Output the [x, y] coordinate of the center of the cell containing the given text.  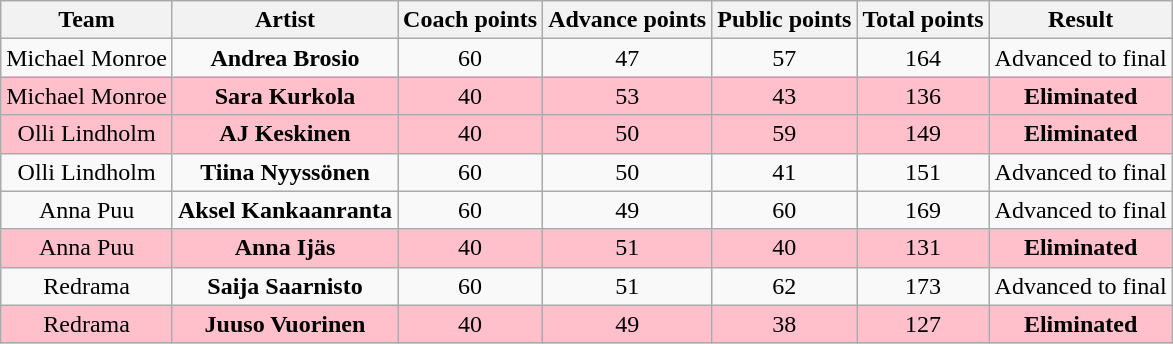
Advance points [628, 20]
136 [923, 96]
Saija Saarnisto [284, 286]
53 [628, 96]
Team [87, 20]
Artist [284, 20]
131 [923, 248]
169 [923, 210]
62 [784, 286]
Anna Ijäs [284, 248]
Tiina Nyyssönen [284, 172]
43 [784, 96]
Sara Kurkola [284, 96]
Coach points [470, 20]
149 [923, 134]
173 [923, 286]
Andrea Brosio [284, 58]
127 [923, 324]
Aksel Kankaanranta [284, 210]
Public points [784, 20]
Total points [923, 20]
41 [784, 172]
151 [923, 172]
57 [784, 58]
38 [784, 324]
59 [784, 134]
47 [628, 58]
164 [923, 58]
AJ Keskinen [284, 134]
Result [1080, 20]
Juuso Vuorinen [284, 324]
